Scan for the cell matching the given text and deliver its [x, y] coordinate at center. 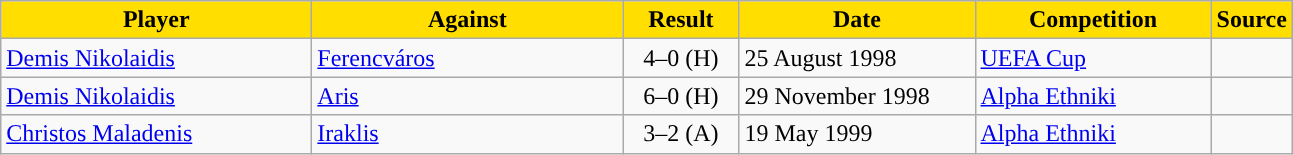
Source [1252, 20]
UEFA Cup [1093, 58]
6–0 (H) [681, 96]
19 May 1999 [857, 134]
29 November 1998 [857, 96]
Christos Maladenis [156, 134]
Against [468, 20]
Date [857, 20]
Ferencváros [468, 58]
Aris [468, 96]
25 August 1998 [857, 58]
3–2 (A) [681, 134]
4–0 (H) [681, 58]
Iraklis [468, 134]
Player [156, 20]
Result [681, 20]
Competition [1093, 20]
